Return the [X, Y] coordinate for the center point of the cell that contains the specified text.  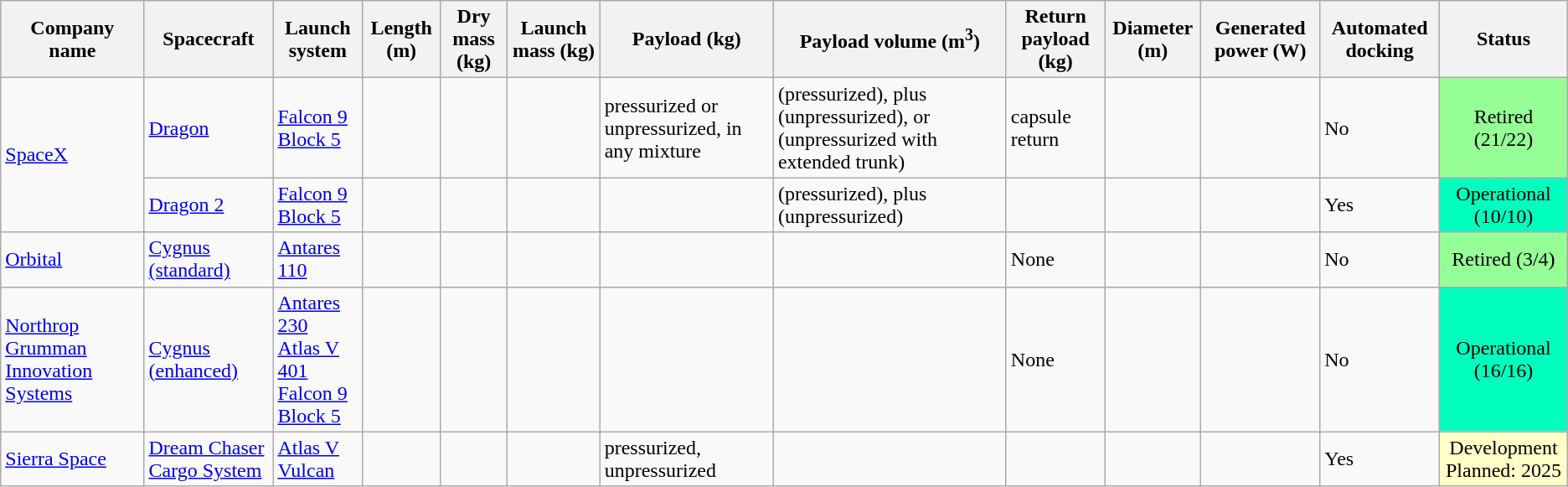
Company name [72, 39]
Operational (16/16) [1504, 359]
SpaceX [72, 155]
Automated docking [1380, 39]
(pressurized), plus (unpressurized), or (unpressurized with extended trunk) [890, 127]
Dry mass (kg) [473, 39]
Antares 110 [318, 260]
Northrop Grumman Innovation Systems [72, 359]
Launch mass (kg) [554, 39]
Dream Chaser Cargo System [209, 459]
Retired (3/4) [1504, 260]
pressurized or unpressurized, in any mixture [687, 127]
Status [1504, 39]
Payload (kg) [687, 39]
Dragon [209, 127]
Operational (10/10) [1504, 205]
pressurized, unpressurized [687, 459]
capsule return [1055, 127]
Retired (21/22) [1504, 127]
Generated power (W) [1261, 39]
(pressurized), plus (unpressurized) [890, 205]
Launch system [318, 39]
Diameter (m) [1153, 39]
Dragon 2 [209, 205]
Cygnus (standard) [209, 260]
Antares 230Atlas V 401Falcon 9 Block 5 [318, 359]
Spacecraft [209, 39]
Length (m) [402, 39]
Payload volume (m3) [890, 39]
Cygnus (enhanced) [209, 359]
DevelopmentPlanned: 2025 [1504, 459]
Orbital [72, 260]
Atlas VVulcan [318, 459]
Sierra Space [72, 459]
Return payload (kg) [1055, 39]
